Search for the cell housing the specified text and yield its [X, Y] center coordinate. 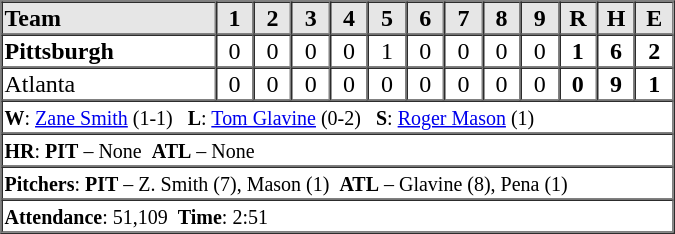
E [654, 18]
4 [349, 18]
5 [387, 18]
3 [311, 18]
H [616, 18]
Team [109, 18]
8 [501, 18]
Attendance: 51,109 Time: 2:51 [338, 216]
Atlanta [109, 84]
Pittsburgh [109, 50]
7 [463, 18]
HR: PIT – None ATL – None [338, 150]
Pitchers: PIT – Z. Smith (7), Mason (1) ATL – Glavine (8), Pena (1) [338, 182]
R [578, 18]
W: Zane Smith (1-1) L: Tom Glavine (0-2) S: Roger Mason (1) [338, 116]
